Locate the cell with the specified text and output its [x, y] center coordinate. 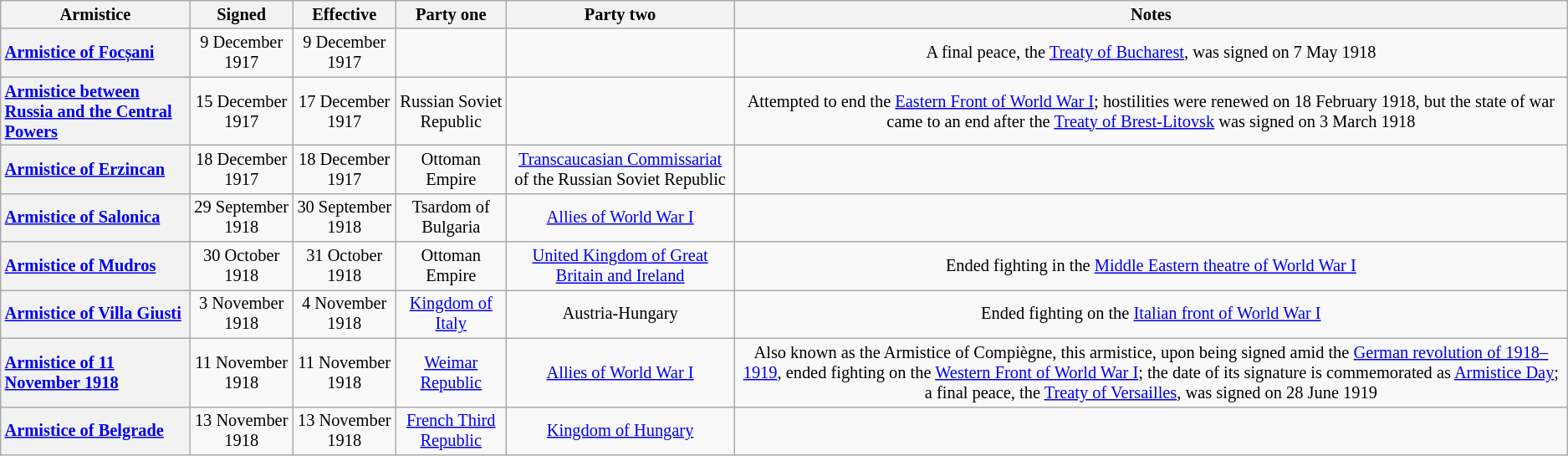
17 December 1917 [345, 111]
29 September 1918 [241, 218]
Kingdom of Hungary [621, 431]
United Kingdom of Great Britain and Ireland [621, 266]
Armistice of Salonica [95, 218]
30 September 1918 [345, 218]
Armistice of 11 November 1918 [95, 372]
Armistice of Belgrade [95, 431]
French Third Republic [451, 431]
Armistice of Erzincan [95, 169]
Armistice of Focșani [95, 53]
Party two [621, 14]
Effective [345, 14]
Ended fighting on the Italian front of World War I [1151, 314]
Armistice [95, 14]
Russian Soviet Republic [451, 111]
Armistice between Russia and the Central Powers [95, 111]
31 October 1918 [345, 266]
Armistice of Villa Giusti [95, 314]
Tsardom of Bulgaria [451, 218]
4 November 1918 [345, 314]
Party one [451, 14]
Signed [241, 14]
Notes [1151, 14]
Armistice of Mudros [95, 266]
Ended fighting in the Middle Eastern theatre of World War I [1151, 266]
30 October 1918 [241, 266]
Kingdom of Italy [451, 314]
Transcaucasian Commissariat of the Russian Soviet Republic [621, 169]
A final peace, the Treaty of Bucharest, was signed on 7 May 1918 [1151, 53]
Austria-Hungary [621, 314]
15 December 1917 [241, 111]
Weimar Republic [451, 372]
3 November 1918 [241, 314]
